Capture the cell that displays the provided text and extract its [x, y] central coordinate. 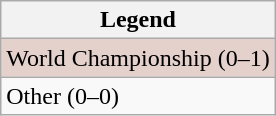
Legend [138, 20]
Other (0–0) [138, 96]
World Championship (0–1) [138, 58]
